Capture the cell that displays the provided text and extract its [x, y] central coordinate. 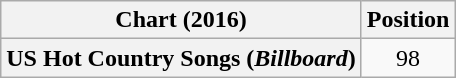
Position [408, 20]
Chart (2016) [181, 20]
98 [408, 58]
US Hot Country Songs (Billboard) [181, 58]
